Return (x, y) of the center of cell containing provided text 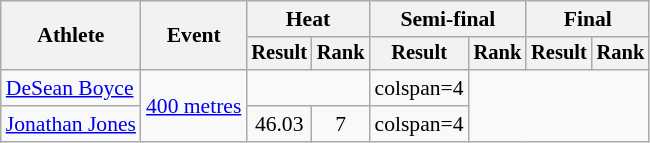
Heat (308, 19)
Semi-final (448, 19)
Athlete (71, 36)
7 (341, 124)
46.03 (279, 124)
Event (194, 36)
DeSean Boyce (71, 88)
400 metres (194, 106)
Jonathan Jones (71, 124)
Final (588, 19)
